Return the [x, y] coordinate for the center point of the cell that contains the specified text.  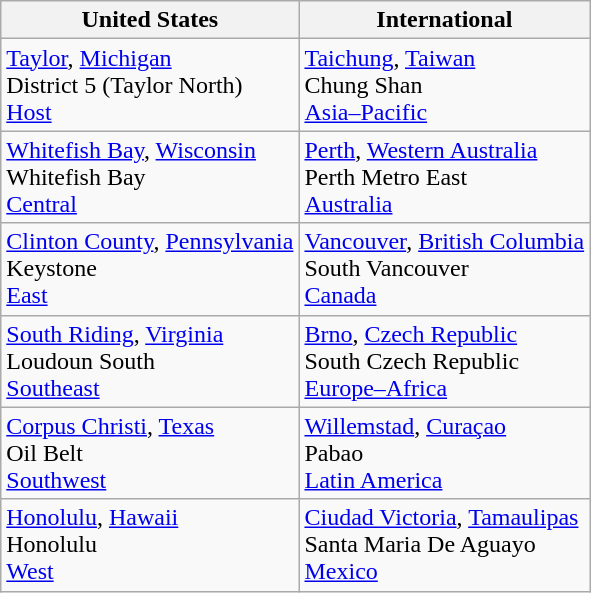
Ciudad Victoria, Tamaulipas Santa Maria De Aguayo Mexico [444, 545]
Perth, Western AustraliaPerth Metro EastAustralia [444, 177]
Brno, Czech RepublicSouth Czech RepublicEurope–Africa [444, 361]
Whitefish Bay, WisconsinWhitefish BayCentral [150, 177]
International [444, 20]
Taichung, Taiwan Chung Shan Asia–Pacific [444, 85]
Clinton County, PennsylvaniaKeystoneEast [150, 269]
South Riding, VirginiaLoudoun SouthSoutheast [150, 361]
Vancouver, British Columbia South Vancouver Canada [444, 269]
Willemstad, CuraçaoPabaoLatin America [444, 453]
Taylor, MichiganDistrict 5 (Taylor North) Host [150, 85]
United States [150, 20]
Honolulu, HawaiiHonoluluWest [150, 545]
Corpus Christi, TexasOil BeltSouthwest [150, 453]
